Pinpoint the cell where the given text exists, returning its [x, y] midpoint coordinate. 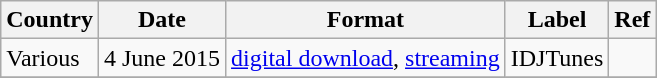
digital download, streaming [366, 58]
Label [557, 20]
IDJTunes [557, 58]
Format [366, 20]
Date [162, 20]
Country [50, 20]
Various [50, 58]
Ref [632, 20]
4 June 2015 [162, 58]
